Determine the (X, Y) coordinate at the center of the cell enclosing the given text.  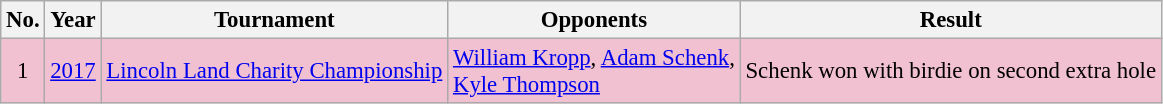
Tournament (274, 20)
Year (73, 20)
William Kropp, Adam Schenk, Kyle Thompson (594, 72)
No. (23, 20)
Schenk won with birdie on second extra hole (950, 72)
2017 (73, 72)
Lincoln Land Charity Championship (274, 72)
1 (23, 72)
Opponents (594, 20)
Result (950, 20)
